Identify which cell holds the provided text, then report its (X, Y) central coordinate. 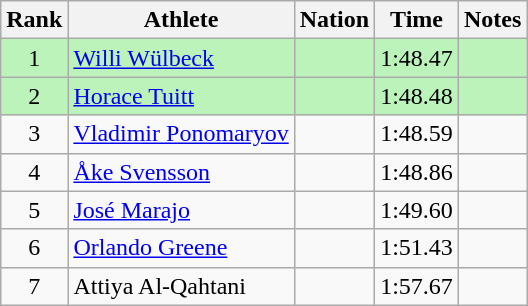
Attiya Al-Qahtani (181, 286)
4 (34, 172)
Willi Wülbeck (181, 58)
1:48.86 (417, 172)
Time (417, 20)
7 (34, 286)
Rank (34, 20)
Åke Svensson (181, 172)
1 (34, 58)
Athlete (181, 20)
1:48.47 (417, 58)
1:57.67 (417, 286)
3 (34, 134)
2 (34, 96)
Nation (334, 20)
1:49.60 (417, 210)
5 (34, 210)
1:48.48 (417, 96)
Notes (492, 20)
1:51.43 (417, 248)
Horace Tuitt (181, 96)
Vladimir Ponomaryov (181, 134)
José Marajo (181, 210)
6 (34, 248)
1:48.59 (417, 134)
Orlando Greene (181, 248)
